From the cell containing the given text, extract its center point as (x, y) coordinate. 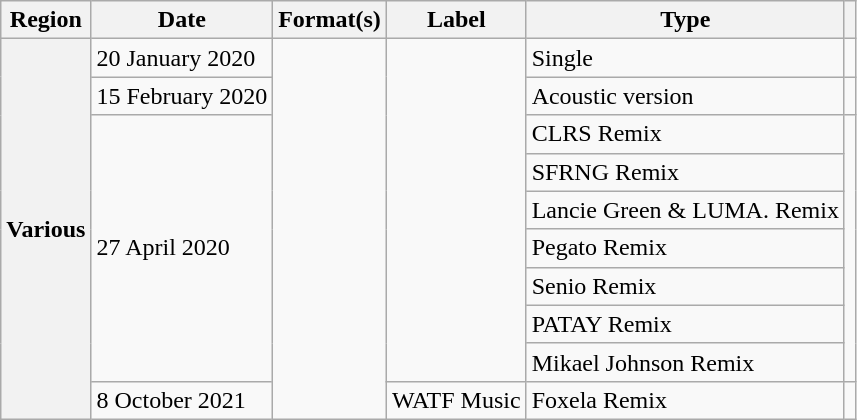
15 February 2020 (182, 96)
27 April 2020 (182, 248)
Label (456, 20)
Lancie Green & LUMA. Remix (685, 210)
Foxela Remix (685, 400)
Region (46, 20)
Various (46, 230)
CLRS Remix (685, 134)
Format(s) (330, 20)
Type (685, 20)
8 October 2021 (182, 400)
Senio Remix (685, 286)
SFRNG Remix (685, 172)
WATF Music (456, 400)
20 January 2020 (182, 58)
Date (182, 20)
Mikael Johnson Remix (685, 362)
PATAY Remix (685, 324)
Single (685, 58)
Acoustic version (685, 96)
Pegato Remix (685, 248)
